Output the (x, y) coordinate of the center of the cell containing the given text.  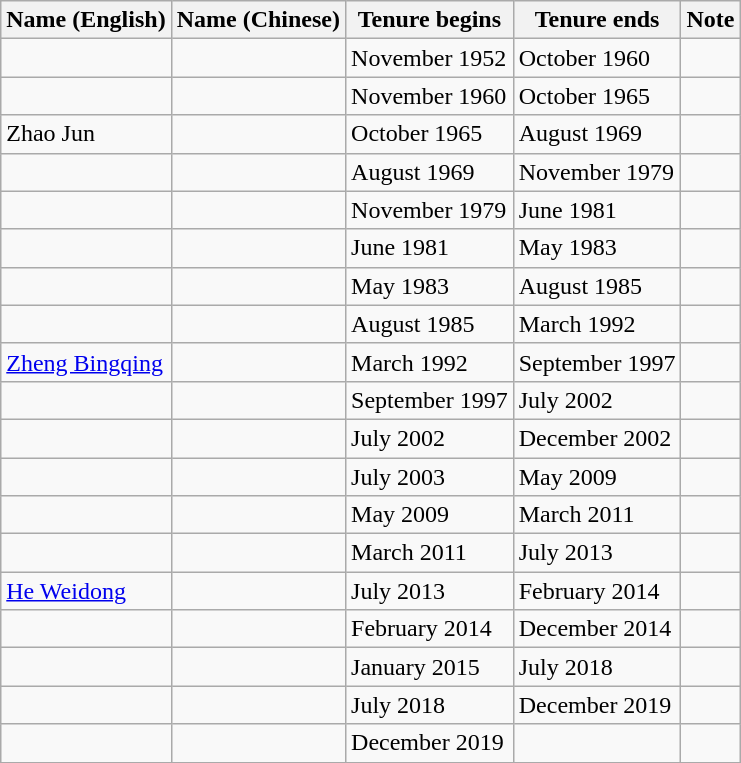
November 1952 (430, 58)
December 2014 (597, 629)
January 2015 (430, 667)
Tenure ends (597, 20)
Zheng Bingqing (86, 362)
He Weidong (86, 591)
December 2002 (597, 438)
Name (Chinese) (258, 20)
Name (English) (86, 20)
Zhao Jun (86, 134)
Tenure begins (430, 20)
Note (710, 20)
July 2003 (430, 477)
October 1960 (597, 58)
November 1960 (430, 96)
